Locate the cell with the specified text and output its (X, Y) center coordinate. 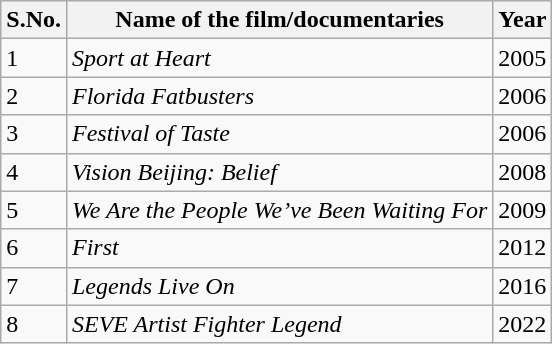
We Are the People We’ve Been Waiting For (279, 210)
2022 (522, 324)
3 (34, 134)
Vision Beijing: Belief (279, 172)
2005 (522, 58)
8 (34, 324)
6 (34, 248)
2016 (522, 286)
2008 (522, 172)
1 (34, 58)
First (279, 248)
S.No. (34, 20)
2 (34, 96)
4 (34, 172)
Year (522, 20)
Florida Fatbusters (279, 96)
5 (34, 210)
Name of the film/documentaries (279, 20)
Legends Live On (279, 286)
Festival of Taste (279, 134)
2009 (522, 210)
SEVE Artist Fighter Legend (279, 324)
Sport at Heart (279, 58)
2012 (522, 248)
7 (34, 286)
